Detect which cell encompasses the target text, then output its [X, Y] center coordinate. 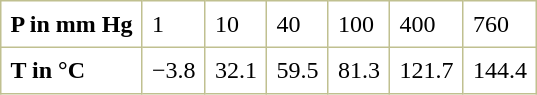
760 [500, 24]
10 [236, 24]
400 [427, 24]
T in °C [72, 70]
121.7 [427, 70]
−3.8 [174, 70]
59.5 [298, 70]
40 [298, 24]
100 [359, 24]
1 [174, 24]
144.4 [500, 70]
81.3 [359, 70]
32.1 [236, 70]
P in mm Hg [72, 24]
